Find where the given text appears and provide that cell's center as (X, Y) coordinate. 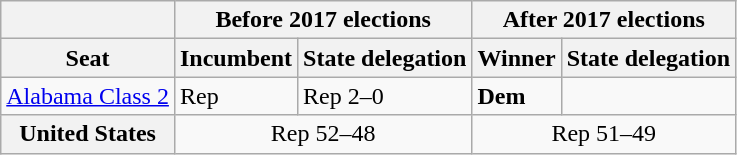
Dem (516, 96)
Before 2017 elections (322, 20)
Rep 52–48 (322, 134)
After 2017 elections (604, 20)
Incumbent (236, 58)
Rep 2–0 (385, 96)
Alabama Class 2 (88, 96)
Rep 51–49 (604, 134)
Rep (236, 96)
Seat (88, 58)
United States (88, 134)
Winner (516, 58)
